Return the (x, y) coordinate for the center point of the cell that contains the specified text.  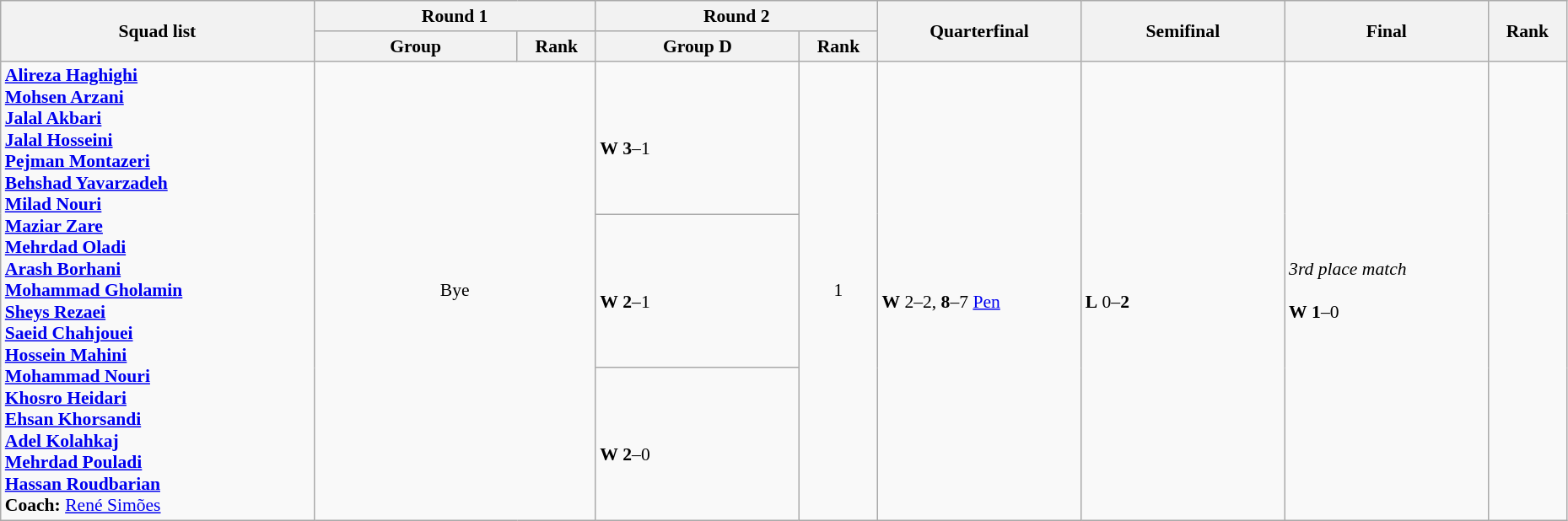
Round 1 (455, 16)
Squad list (157, 30)
Group (415, 46)
L 0–2 (1183, 291)
W 2–2, 8–7 Pen (978, 291)
Bye (455, 291)
Quarterfinal (978, 30)
W 3–1 (697, 137)
Group D (697, 46)
3rd place matchW 1–0 (1387, 291)
Semifinal (1183, 30)
Final (1387, 30)
W 2–0 (697, 444)
1 (838, 291)
Round 2 (736, 16)
W 2–1 (697, 291)
